Determine the (x, y) coordinate at the center of the cell enclosing the given text.  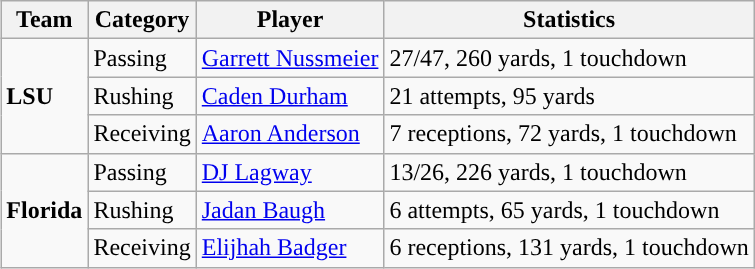
6 attempts, 65 yards, 1 touchdown (569, 210)
Team (44, 20)
DJ Lagway (290, 172)
Category (142, 20)
Aaron Anderson (290, 134)
Jadan Baugh (290, 210)
7 receptions, 72 yards, 1 touchdown (569, 134)
Garrett Nussmeier (290, 58)
Caden Durham (290, 96)
Elijhah Badger (290, 248)
21 attempts, 95 yards (569, 96)
LSU (44, 96)
Statistics (569, 20)
Florida (44, 210)
Player (290, 20)
13/26, 226 yards, 1 touchdown (569, 172)
6 receptions, 131 yards, 1 touchdown (569, 248)
27/47, 260 yards, 1 touchdown (569, 58)
